Provide the [x, y] coordinate of the cell's center where the given text is located.  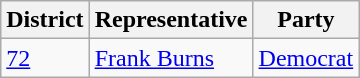
District [45, 20]
Democrat [306, 58]
Representative [171, 20]
72 [45, 58]
Party [306, 20]
Frank Burns [171, 58]
